For the text-containing cell, return its midpoint in (X, Y) coordinate format. 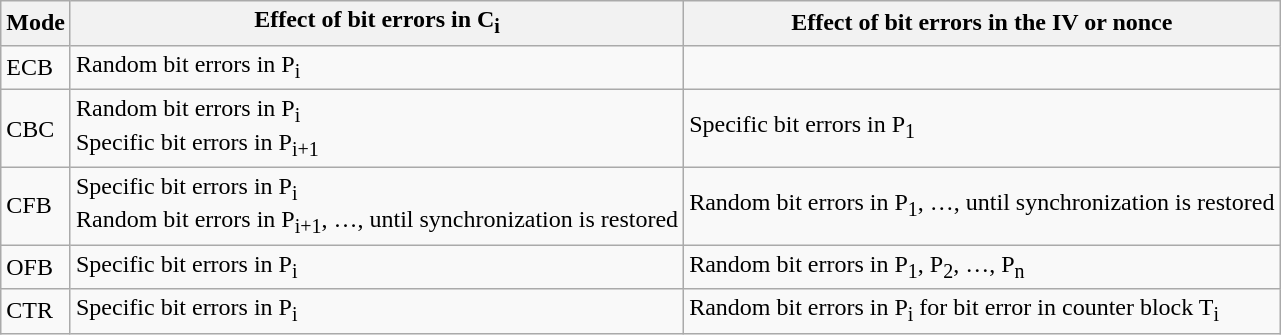
CBC (36, 128)
Effect of bit errors in the IV or nonce (982, 23)
Specific bit errors in Pi Random bit errors in Pi+1, …, until synchronization is restored (376, 206)
Random bit errors in P1, …, until synchronization is restored (982, 206)
CFB (36, 206)
Random bit errors in Pi for bit error in counter block Ti (982, 311)
Random bit errors in P1, P2, …, Pn (982, 267)
Random bit errors in Pi (376, 67)
Mode (36, 23)
Random bit errors in PiSpecific bit errors in Pi+1 (376, 128)
Effect of bit errors in Ci (376, 23)
Specific bit errors in P1 (982, 128)
CTR (36, 311)
OFB (36, 267)
ECB (36, 67)
